For the text-containing cell, return its midpoint in [x, y] coordinate format. 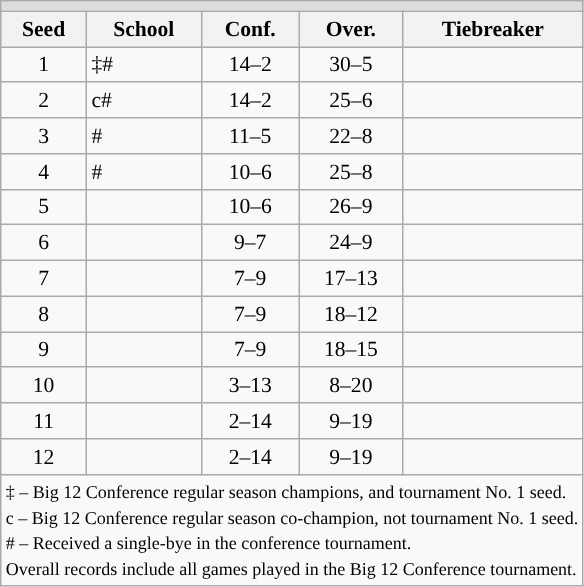
1 [44, 65]
5 [44, 207]
11 [44, 421]
School [144, 29]
26–9 [350, 207]
22–8 [350, 136]
3–13 [250, 386]
7 [44, 279]
18–12 [350, 314]
3 [44, 136]
9 [44, 350]
18–15 [350, 350]
Seed [44, 29]
30–5 [350, 65]
10 [44, 386]
Tiebreaker [492, 29]
12 [44, 457]
Over. [350, 29]
24–9 [350, 243]
2 [44, 101]
25–6 [350, 101]
9–7 [250, 243]
‡# [144, 65]
17–13 [350, 279]
c# [144, 101]
11–5 [250, 136]
Conf. [250, 29]
8 [44, 314]
25–8 [350, 172]
4 [44, 172]
6 [44, 243]
8–20 [350, 386]
